Detect which cell encompasses the target text, then output its [x, y] center coordinate. 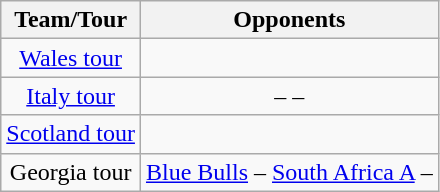
– – [289, 96]
Wales tour [71, 58]
Georgia tour [71, 172]
Opponents [289, 20]
Italy tour [71, 96]
Scotland tour [71, 134]
Blue Bulls – South Africa A – [289, 172]
Team/Tour [71, 20]
